Return the [x, y] coordinate for the center point of the cell that contains the specified text.  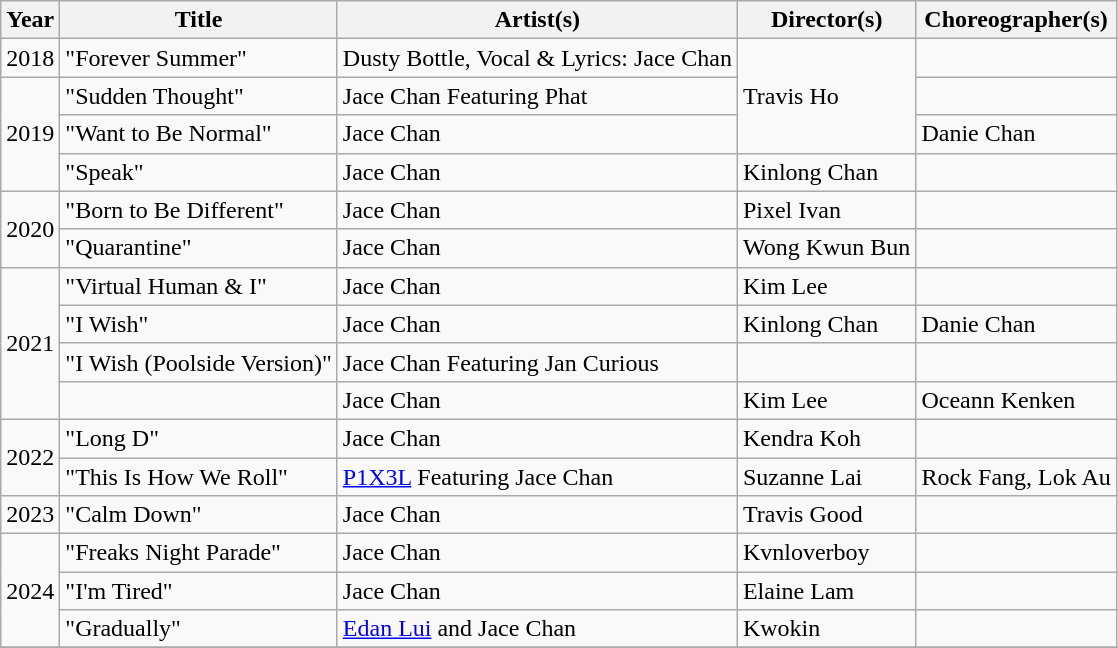
Artist(s) [537, 20]
Kendra Koh [826, 438]
"I Wish (Poolside Version)" [198, 362]
Rock Fang, Lok Au [1016, 477]
Travis Good [826, 515]
Jace Chan Featuring Jan Curious [537, 362]
Wong Kwun Bun [826, 248]
Travis Ho [826, 96]
Choreographer(s) [1016, 20]
Kwokin [826, 629]
Suzanne Lai [826, 477]
"Speak" [198, 172]
"Calm Down" [198, 515]
"Virtual Human & I" [198, 286]
P1X3L Featuring Jace Chan [537, 477]
2020 [30, 229]
Director(s) [826, 20]
2023 [30, 515]
2021 [30, 343]
"Quarantine" [198, 248]
Edan Lui and Jace Chan [537, 629]
2022 [30, 457]
"I Wish" [198, 324]
"Want to Be Normal" [198, 134]
2024 [30, 591]
Jace Chan Featuring Phat [537, 96]
2018 [30, 58]
"This Is How We Roll" [198, 477]
"Born to Be Different" [198, 210]
"Gradually" [198, 629]
Elaine Lam [826, 591]
"Forever Summer" [198, 58]
Dusty Bottle, Vocal & Lyrics: Jace Chan [537, 58]
"I'm Tired" [198, 591]
"Sudden Thought" [198, 96]
"Freaks Night Parade" [198, 553]
Pixel Ivan [826, 210]
Oceann Kenken [1016, 400]
Kvnloverboy [826, 553]
2019 [30, 134]
Year [30, 20]
Title [198, 20]
"Long D" [198, 438]
